Detect which cell encompasses the target text, then output its [X, Y] center coordinate. 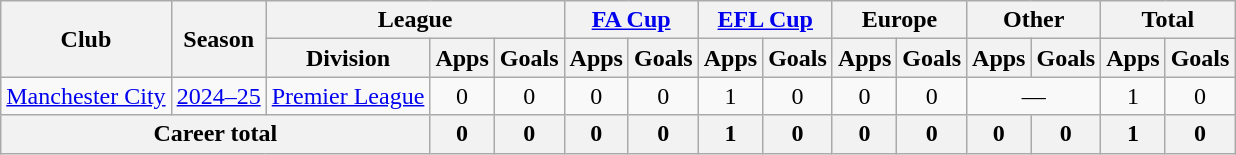
Total [1168, 20]
FA Cup [631, 20]
Career total [216, 134]
— [1034, 96]
EFL Cup [765, 20]
Manchester City [86, 96]
Other [1034, 20]
Europe [899, 20]
Season [218, 39]
2024–25 [218, 96]
Premier League [348, 96]
League [415, 20]
Club [86, 39]
Division [348, 58]
